Scan for the cell matching the given text and deliver its [X, Y] coordinate at center. 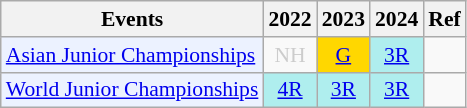
Events [132, 19]
2022 [290, 19]
NH [290, 55]
4R [290, 90]
Asian Junior Championships [132, 55]
2023 [344, 19]
World Junior Championships [132, 90]
G [344, 55]
Ref [444, 19]
2024 [396, 19]
